For the text-containing cell, return its midpoint in (x, y) coordinate format. 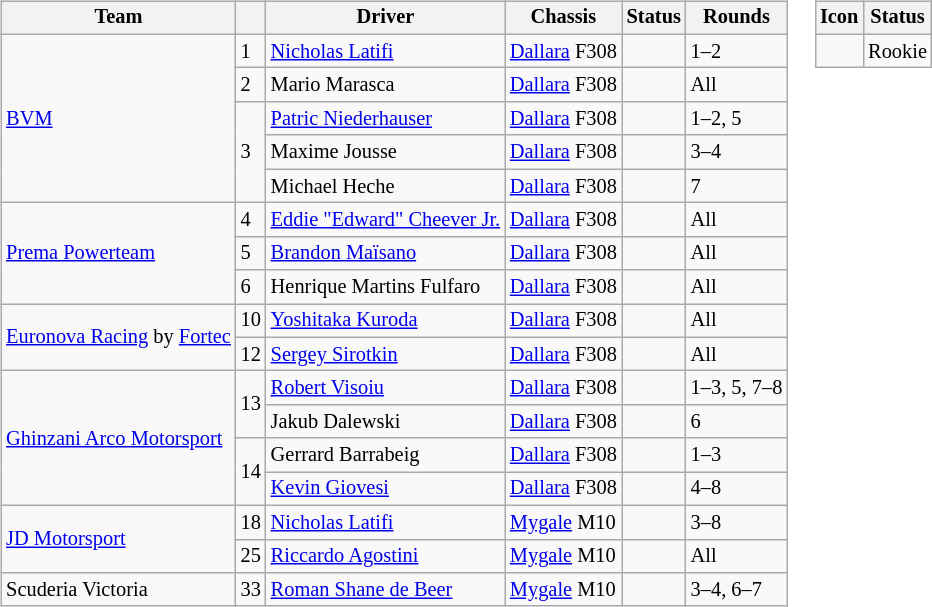
JD Motorsport (118, 538)
3–4, 6–7 (736, 590)
Yoshitaka Kuroda (386, 321)
Eddie "Edward" Cheever Jr. (386, 220)
Jakub Dalewski (386, 422)
Rounds (736, 18)
Patric Niederhauser (386, 119)
Ghinzani Arco Motorsport (118, 438)
Kevin Giovesi (386, 489)
25 (251, 556)
Maxime Jousse (386, 152)
Roman Shane de Beer (386, 590)
1–3, 5, 7–8 (736, 388)
3–4 (736, 152)
Scuderia Victoria (118, 590)
12 (251, 354)
18 (251, 522)
1–2, 5 (736, 119)
13 (251, 404)
Henrique Martins Fulfaro (386, 287)
Euronova Racing by Fortec (118, 338)
3–8 (736, 522)
14 (251, 472)
Team (118, 18)
Sergey Sirotkin (386, 354)
Icon (839, 18)
Mario Marasca (386, 85)
BVM (118, 118)
1–3 (736, 455)
Chassis (564, 18)
2 (251, 85)
Brandon Maïsano (386, 253)
4–8 (736, 489)
3 (251, 152)
7 (736, 186)
1–2 (736, 51)
Prema Powerteam (118, 254)
Michael Heche (386, 186)
10 (251, 321)
33 (251, 590)
Robert Visoiu (386, 388)
Rookie (898, 51)
1 (251, 51)
5 (251, 253)
Riccardo Agostini (386, 556)
4 (251, 220)
Driver (386, 18)
Gerrard Barrabeig (386, 455)
